Scan for the cell matching the given text and deliver its (X, Y) coordinate at center. 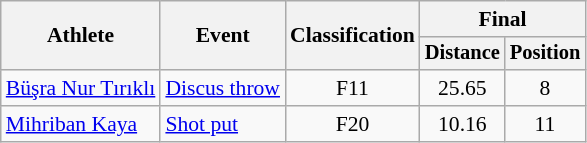
Athlete (81, 36)
10.16 (462, 124)
Shot put (222, 124)
Distance (462, 54)
Final (502, 19)
Büşra Nur Tırıklı (81, 88)
F20 (352, 124)
11 (545, 124)
Position (545, 54)
Event (222, 36)
Classification (352, 36)
Mihriban Kaya (81, 124)
F11 (352, 88)
8 (545, 88)
Discus throw (222, 88)
25.65 (462, 88)
